Provide the [x, y] coordinate of the cell's center where the given text is located.  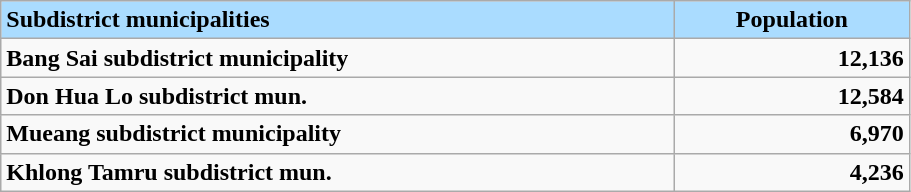
Khlong Tamru subdistrict mun. [338, 172]
Don Hua Lo subdistrict mun. [338, 96]
12,136 [792, 58]
Population [792, 20]
12,584 [792, 96]
Bang Sai subdistrict municipality [338, 58]
4,236 [792, 172]
Mueang subdistrict municipality [338, 134]
Subdistrict municipalities [338, 20]
6,970 [792, 134]
